Scan for the cell matching the given text and deliver its [x, y] coordinate at center. 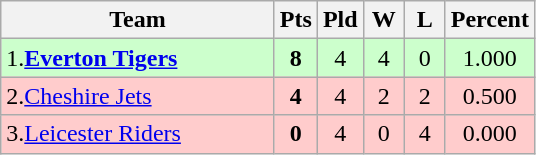
3.Leicester Riders [138, 134]
Percent [490, 20]
2.Cheshire Jets [138, 96]
Pts [296, 20]
Team [138, 20]
8 [296, 58]
1.Everton Tigers [138, 58]
0.500 [490, 96]
Pld [340, 20]
W [384, 20]
0.000 [490, 134]
L [424, 20]
1.000 [490, 58]
